Capture the cell that displays the provided text and extract its [x, y] central coordinate. 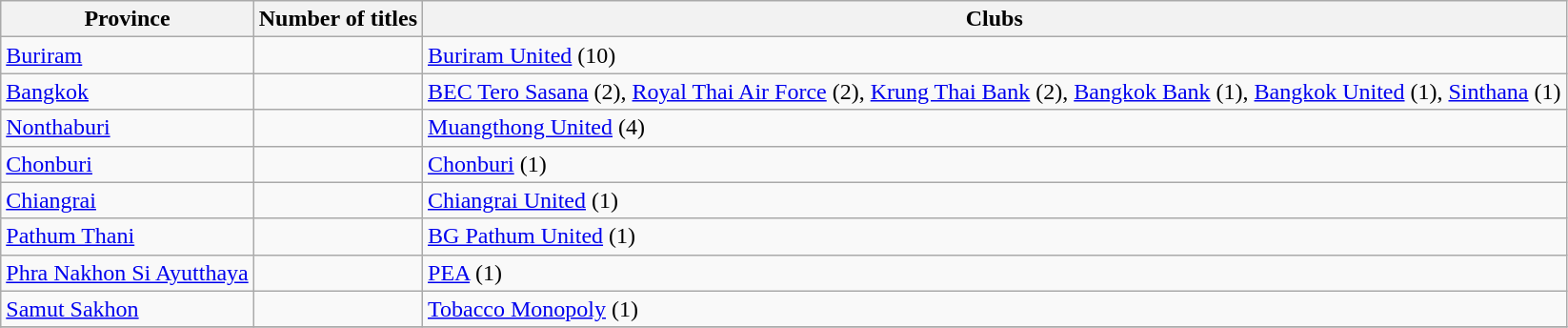
Buriram [128, 55]
Phra Nakhon Si Ayutthaya [128, 273]
Chonburi (1) [995, 164]
Chiangrai [128, 200]
Muangthong United (4) [995, 128]
Buriram United (10) [995, 55]
BG Pathum United (1) [995, 236]
Chiangrai United (1) [995, 200]
Chonburi [128, 164]
Nonthaburi [128, 128]
PEA (1) [995, 273]
BEC Tero Sasana (2), Royal Thai Air Force (2), Krung Thai Bank (2), Bangkok Bank (1), Bangkok United (1), Sinthana (1) [995, 92]
Province [128, 19]
Pathum Thani [128, 236]
Clubs [995, 19]
Samut Sakhon [128, 309]
Tobacco Monopoly (1) [995, 309]
Bangkok [128, 92]
Number of titles [337, 19]
